Capture the cell that displays the provided text and extract its (X, Y) central coordinate. 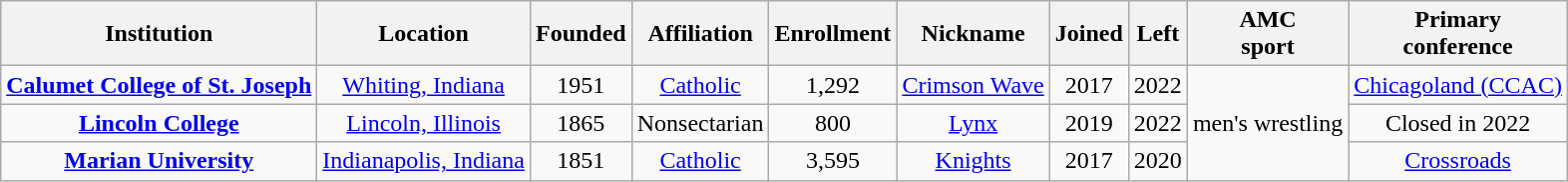
2019 (1089, 123)
800 (833, 123)
AMCsport (1267, 34)
Calumet College of St. Joseph (160, 85)
2020 (1157, 161)
1851 (581, 161)
1865 (581, 123)
Chicagoland (CCAC) (1458, 85)
Founded (581, 34)
1,292 (833, 85)
Crossroads (1458, 161)
Lincoln, Illinois (424, 123)
Affiliation (700, 34)
Lynx (974, 123)
Indianapolis, Indiana (424, 161)
Crimson Wave (974, 85)
Institution (160, 34)
Primaryconference (1458, 34)
Whiting, Indiana (424, 85)
3,595 (833, 161)
Enrollment (833, 34)
Location (424, 34)
Nickname (974, 34)
1951 (581, 85)
Lincoln College (160, 123)
Left (1157, 34)
Joined (1089, 34)
Marian University (160, 161)
men's wrestling (1267, 123)
Knights (974, 161)
Closed in 2022 (1458, 123)
Nonsectarian (700, 123)
